Pinpoint the cell where the given text exists, returning its (X, Y) midpoint coordinate. 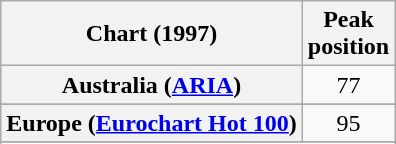
77 (348, 85)
Peakposition (348, 34)
95 (348, 123)
Europe (Eurochart Hot 100) (152, 123)
Australia (ARIA) (152, 85)
Chart (1997) (152, 34)
